Return the (x, y) coordinate for the center point of the cell that contains the specified text.  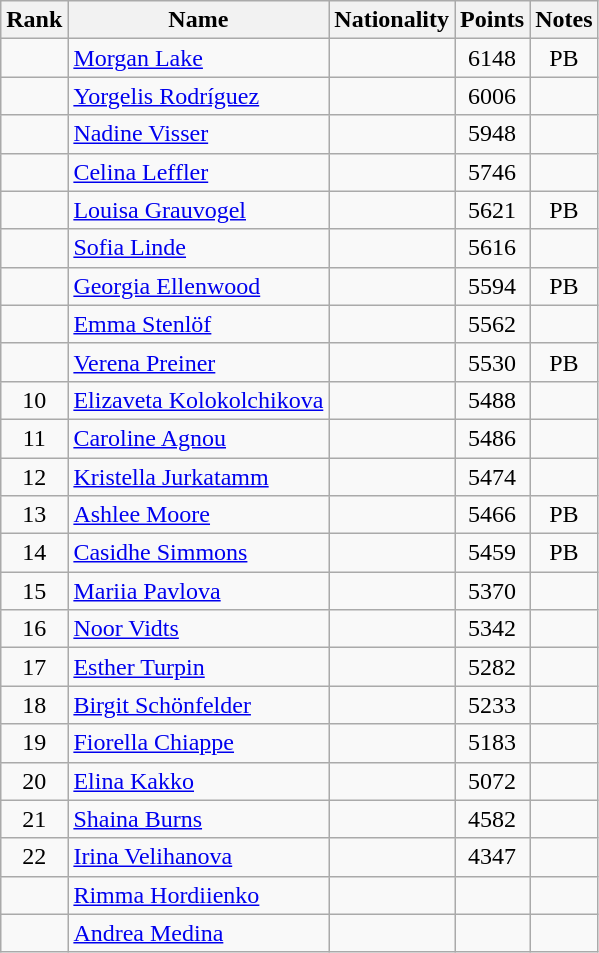
Irina Velihanova (198, 857)
19 (34, 743)
11 (34, 438)
5233 (492, 705)
Georgia Ellenwood (198, 286)
5466 (492, 515)
5621 (492, 210)
Andrea Medina (198, 933)
5072 (492, 781)
12 (34, 477)
Mariia Pavlova (198, 591)
5530 (492, 362)
Caroline Agnou (198, 438)
16 (34, 629)
Shaina Burns (198, 819)
Birgit Schönfelder (198, 705)
Kristella Jurkatamm (198, 477)
Elizaveta Kolokolchikova (198, 400)
5616 (492, 248)
Notes (564, 20)
5594 (492, 286)
Celina Leffler (198, 172)
5282 (492, 667)
Nationality (392, 20)
10 (34, 400)
5746 (492, 172)
Louisa Grauvogel (198, 210)
22 (34, 857)
5342 (492, 629)
5486 (492, 438)
Ashlee Moore (198, 515)
15 (34, 591)
Rank (34, 20)
5370 (492, 591)
4582 (492, 819)
Morgan Lake (198, 58)
Verena Preiner (198, 362)
6006 (492, 96)
5183 (492, 743)
17 (34, 667)
Name (198, 20)
Fiorella Chiappe (198, 743)
Esther Turpin (198, 667)
5474 (492, 477)
14 (34, 553)
13 (34, 515)
6148 (492, 58)
Nadine Visser (198, 134)
5459 (492, 553)
21 (34, 819)
5948 (492, 134)
Yorgelis Rodríguez (198, 96)
Casidhe Simmons (198, 553)
5488 (492, 400)
Points (492, 20)
Sofia Linde (198, 248)
Noor Vidts (198, 629)
20 (34, 781)
Rimma Hordiienko (198, 895)
18 (34, 705)
4347 (492, 857)
Elina Kakko (198, 781)
5562 (492, 324)
Emma Stenlöf (198, 324)
